Search for the cell housing the specified text and yield its [X, Y] center coordinate. 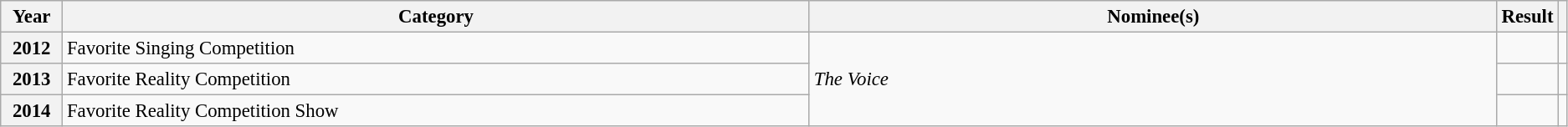
2012 [32, 48]
The Voice [1153, 80]
Favorite Reality Competition [437, 79]
Year [32, 17]
Favorite Reality Competition Show [437, 111]
2014 [32, 111]
Favorite Singing Competition [437, 48]
Result [1528, 17]
2013 [32, 79]
Category [437, 17]
Nominee(s) [1153, 17]
